For the text-containing cell, return its midpoint in (X, Y) coordinate format. 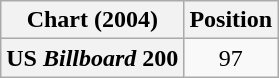
Position (231, 20)
Chart (2004) (92, 20)
97 (231, 58)
US Billboard 200 (92, 58)
